Detect which cell encompasses the target text, then output its (x, y) center coordinate. 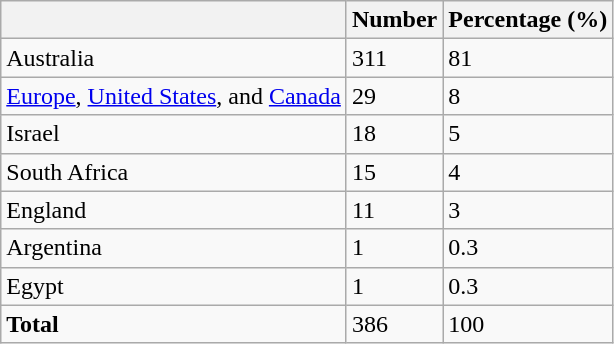
Total (174, 324)
29 (394, 96)
4 (528, 172)
Israel (174, 134)
100 (528, 324)
Argentina (174, 248)
11 (394, 210)
15 (394, 172)
386 (394, 324)
England (174, 210)
8 (528, 96)
18 (394, 134)
Australia (174, 58)
311 (394, 58)
Egypt (174, 286)
81 (528, 58)
South Africa (174, 172)
3 (528, 210)
Europe, United States, and Canada (174, 96)
Number (394, 20)
Percentage (%) (528, 20)
5 (528, 134)
